Identify which cell holds the provided text, then report its (x, y) central coordinate. 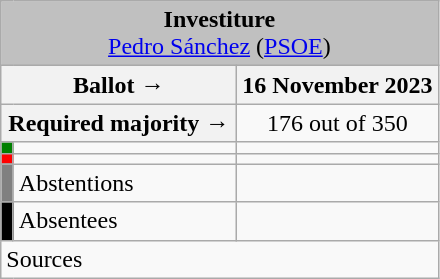
InvestiturePedro Sánchez (PSOE) (220, 34)
Required majority → (119, 123)
Sources (220, 259)
16 November 2023 (338, 85)
Ballot → (119, 85)
Absentees (125, 221)
176 out of 350 (338, 123)
Abstentions (125, 183)
